Search for the cell housing the specified text and yield its [x, y] center coordinate. 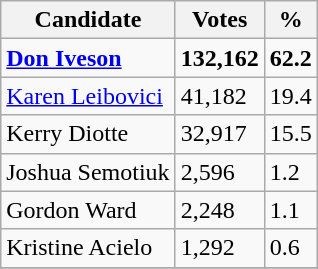
Kristine Acielo [88, 248]
Kerry Diotte [88, 134]
1,292 [220, 248]
2,248 [220, 210]
Candidate [88, 20]
Votes [220, 20]
62.2 [290, 58]
2,596 [220, 172]
19.4 [290, 96]
0.6 [290, 248]
Gordon Ward [88, 210]
32,917 [220, 134]
Karen Leibovici [88, 96]
41,182 [220, 96]
Don Iveson [88, 58]
% [290, 20]
Joshua Semotiuk [88, 172]
132,162 [220, 58]
15.5 [290, 134]
1.1 [290, 210]
1.2 [290, 172]
